Scan for the cell matching the given text and deliver its [x, y] coordinate at center. 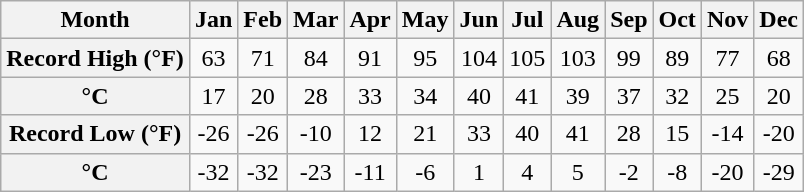
103 [578, 58]
77 [727, 58]
34 [425, 96]
84 [316, 58]
-11 [370, 172]
15 [677, 134]
Jan [213, 20]
-10 [316, 134]
-8 [677, 172]
Oct [677, 20]
Jul [528, 20]
5 [578, 172]
-29 [779, 172]
-6 [425, 172]
Record High (°F) [96, 58]
-23 [316, 172]
68 [779, 58]
1 [479, 172]
21 [425, 134]
104 [479, 58]
Mar [316, 20]
32 [677, 96]
-14 [727, 134]
-2 [629, 172]
May [425, 20]
Nov [727, 20]
Apr [370, 20]
99 [629, 58]
91 [370, 58]
89 [677, 58]
Record Low (°F) [96, 134]
63 [213, 58]
Jun [479, 20]
39 [578, 96]
Month [96, 20]
37 [629, 96]
25 [727, 96]
4 [528, 172]
95 [425, 58]
Aug [578, 20]
Feb [263, 20]
105 [528, 58]
17 [213, 96]
Dec [779, 20]
Sep [629, 20]
71 [263, 58]
12 [370, 134]
